Return the [x, y] coordinate for the center point of the cell that contains the specified text.  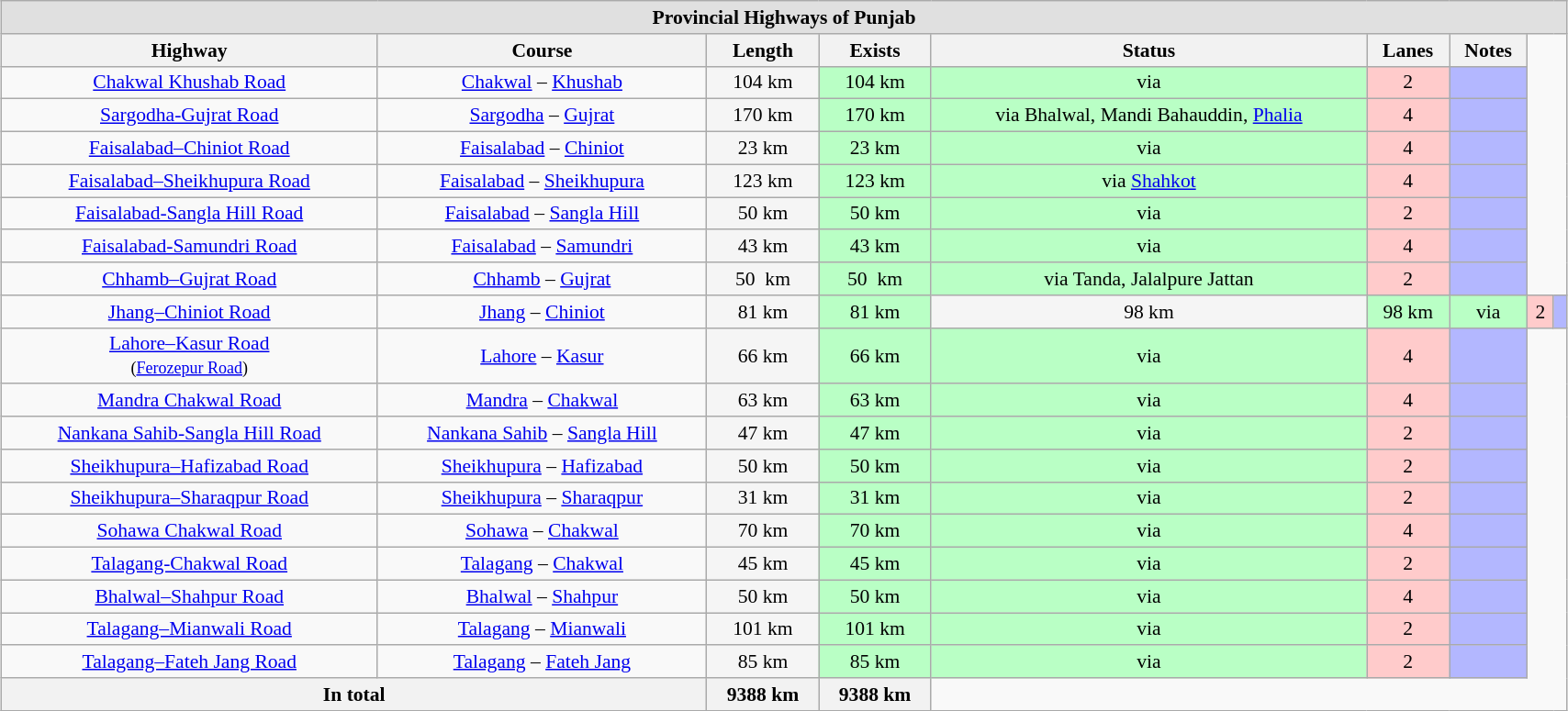
Faisalabad-Samundri Road [189, 246]
Sheikhupura – Hafizabad [542, 465]
Sheikhupura–Hafizabad Road [189, 465]
Lahore–Kasur Road(Ferozepur Road) [189, 356]
via Shahkot [1149, 181]
Sohawa – Chakwal [542, 531]
Faisalabad–Chiniot Road [189, 148]
Talagang – Mianwali [542, 629]
Talagang – Chakwal [542, 563]
Jhang–Chiniot Road [189, 311]
Nankana Sahib – Sangla Hill [542, 433]
Length [763, 50]
In total [354, 694]
Lanes [1408, 50]
Talagang-Chakwal Road [189, 563]
Talagang–Mianwali Road [189, 629]
Bhalwal – Shahpur [542, 596]
Bhalwal–Shahpur Road [189, 596]
via Tanda, Jalalpure Jattan [1149, 279]
Faisalabad – Sheikhupura [542, 181]
Talagang – Fateh Jang [542, 661]
Sheikhupura–Sharaqpur Road [189, 498]
Chakwal Khushab Road [189, 83]
Mandra Chakwal Road [189, 400]
Exists [875, 50]
Notes [1489, 50]
Chhamb–Gujrat Road [189, 279]
Chakwal – Khushab [542, 83]
Sohawa Chakwal Road [189, 531]
Jhang – Chiniot [542, 311]
Status [1149, 50]
Provincial Highways of Punjab [784, 17]
Nankana Sahib-Sangla Hill Road [189, 433]
Talagang–Fateh Jang Road [189, 661]
Faisalabad – Sangla Hill [542, 213]
Faisalabad–Sheikhupura Road [189, 181]
via Bhalwal, Mandi Bahauddin, Phalia [1149, 116]
Course [542, 50]
Highway [189, 50]
Chhamb – Gujrat [542, 279]
Lahore – Kasur [542, 356]
Sargodha – Gujrat [542, 116]
Sargodha-Gujrat Road [189, 116]
Sheikhupura – Sharaqpur [542, 498]
Mandra – Chakwal [542, 400]
Faisalabad-Sangla Hill Road [189, 213]
Faisalabad – Chiniot [542, 148]
Faisalabad – Samundri [542, 246]
